Return (X, Y) of the center of cell containing provided text 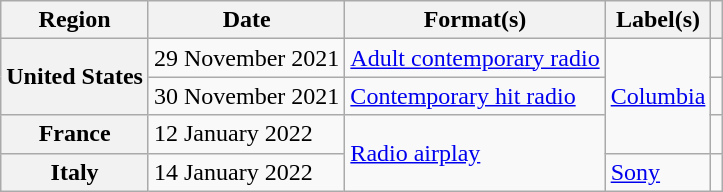
Italy (75, 172)
United States (75, 77)
Sony (658, 172)
Date (246, 20)
Columbia (658, 96)
29 November 2021 (246, 58)
Label(s) (658, 20)
14 January 2022 (246, 172)
Contemporary hit radio (475, 96)
Region (75, 20)
France (75, 134)
30 November 2021 (246, 96)
12 January 2022 (246, 134)
Adult contemporary radio (475, 58)
Radio airplay (475, 153)
Format(s) (475, 20)
